Detect which cell encompasses the target text, then output its (x, y) center coordinate. 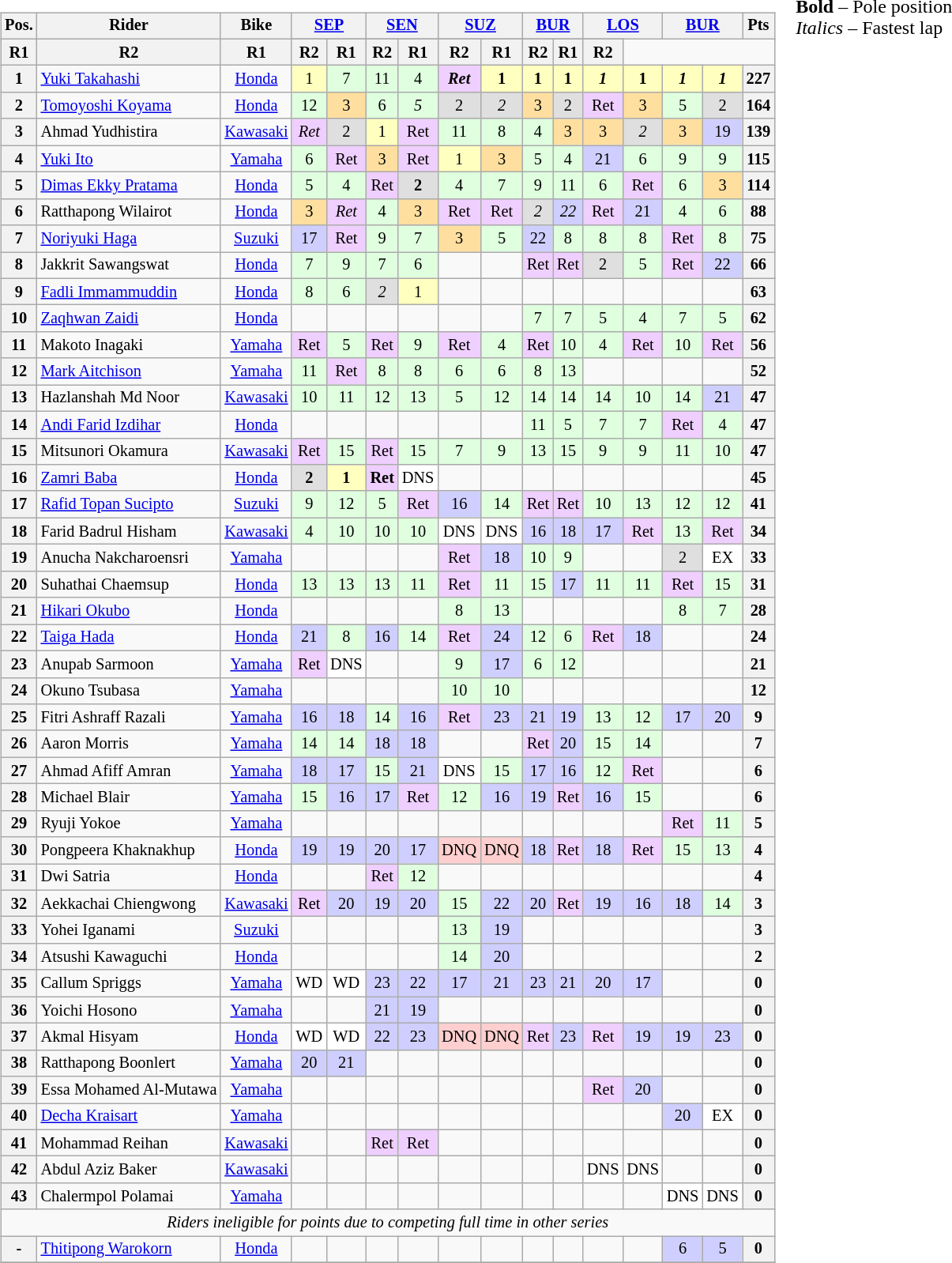
32 (19, 903)
Rafid Topan Sucipto (130, 504)
Atsushi Kawaguchi (130, 957)
36 (19, 1010)
39 (19, 1090)
26 (19, 744)
Zaqhwan Zaidi (130, 319)
75 (758, 239)
Pongpeera Khaknakhup (130, 850)
Akmal Hisyam (130, 1037)
Chalermpol Polamai (130, 1197)
35 (19, 983)
Farid Badrul Hisham (130, 531)
115 (758, 159)
Yuki Ito (130, 159)
Fadli Immammuddin (130, 292)
Ahmad Yudhistira (130, 132)
30 (19, 850)
Ratthapong Wilairot (130, 212)
45 (758, 478)
Dimas Ekky Pratama (130, 186)
27 (19, 771)
Jakkrit Sawangswat (130, 266)
Anupab Sarmoon (130, 664)
Andi Farid Izdihar (130, 424)
164 (758, 106)
Michael Blair (130, 797)
- (19, 1250)
Yohei Iganami (130, 930)
LOS (623, 26)
Taiga Hada (130, 638)
Essa Mohamed Al-Mutawa (130, 1090)
Dwi Satria (130, 877)
63 (758, 292)
SEP (329, 26)
37 (19, 1037)
42 (19, 1170)
Noriyuki Haga (130, 239)
Mark Aitchison (130, 371)
Fitri Ashraff Razali (130, 718)
Thitipong Warokorn (130, 1250)
Okuno Tsubasa (130, 691)
Rider (130, 26)
114 (758, 186)
66 (758, 266)
Pos. (19, 26)
Hazlanshah Md Noor (130, 398)
Yuki Takahashi (130, 79)
SEN (403, 26)
Anucha Nakcharoensri (130, 558)
43 (19, 1197)
Mohammad Reihan (130, 1143)
Tomoyoshi Koyama (130, 106)
52 (758, 371)
Callum Spriggs (130, 983)
227 (758, 79)
Aekkachai Chiengwong (130, 903)
139 (758, 132)
Mitsunori Okamura (130, 451)
Yoichi Hosono (130, 1010)
Zamri Baba (130, 478)
88 (758, 212)
Aaron Morris (130, 744)
Ahmad Afiff Amran (130, 771)
29 (19, 824)
40 (19, 1117)
Suhathai Chaemsup (130, 584)
Bike (256, 26)
Ratthapong Boonlert (130, 1063)
38 (19, 1063)
62 (758, 319)
Makoto Inagaki (130, 345)
25 (19, 718)
56 (758, 345)
Hikari Okubo (130, 611)
Abdul Aziz Baker (130, 1170)
Ryuji Yokoe (130, 824)
SUZ (480, 26)
Pts (758, 26)
Decha Kraisart (130, 1117)
Riders ineligible for points due to competing full time in other series (387, 1223)
